Determine the [x, y] coordinate at the center of the cell enclosing the given text.  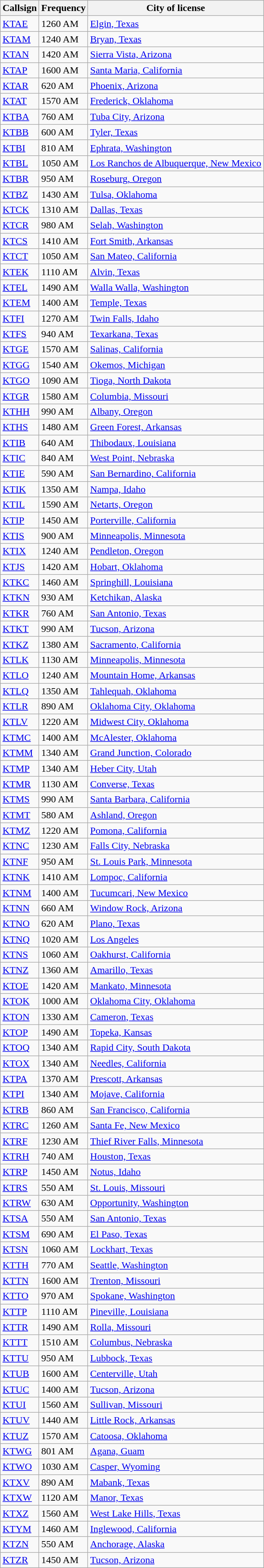
KTBR [20, 179]
KTUI [20, 1405]
KTIK [20, 489]
1120 AM [64, 1498]
Rolla, Missouri [176, 1327]
San Bernardino, California [176, 474]
Window Rock, Arizona [176, 908]
KTOQ [20, 1048]
Plano, Texas [176, 923]
KTEL [20, 287]
1430 AM [64, 194]
940 AM [64, 334]
Tahlequah, Oklahoma [176, 691]
KTXW [20, 1498]
Trenton, Missouri [176, 1281]
KTYM [20, 1529]
KTNN [20, 908]
Little Rock, Arkansas [176, 1420]
Sacramento, California [176, 644]
Los Angeles [176, 939]
KTKT [20, 629]
KTBI [20, 148]
KTLQ [20, 691]
Tioga, North Dakota [176, 380]
Thibodaux, Louisiana [176, 442]
1510 AM [64, 1343]
KTAE [20, 24]
970 AM [64, 1296]
KTUZ [20, 1435]
Sullivan, Missouri [176, 1405]
Bryan, Texas [176, 39]
840 AM [64, 458]
El Paso, Texas [176, 1234]
980 AM [64, 225]
KTNO [20, 923]
Tyler, Texas [176, 132]
KTON [20, 1017]
Manor, Texas [176, 1498]
590 AM [64, 474]
KTMP [20, 769]
Centerville, Utah [176, 1374]
KTBZ [20, 194]
KTSM [20, 1234]
Twin Falls, Idaho [176, 318]
West Point, Nebraska [176, 458]
KTJS [20, 567]
Anchorage, Alaska [176, 1544]
Opportunity, Washington [176, 1203]
Dallas, Texas [176, 210]
740 AM [64, 1156]
KTIE [20, 474]
930 AM [64, 598]
KTLV [20, 722]
Mankato, Minnesota [176, 986]
KTRS [20, 1188]
KTUC [20, 1389]
KTKR [20, 613]
Lockhart, Texas [176, 1250]
KTIL [20, 505]
Selah, Washington [176, 225]
Ashland, Oregon [176, 815]
St. Louis Park, Minnesota [176, 861]
KTTU [20, 1358]
KTMM [20, 753]
Texarkana, Texas [176, 334]
KTOK [20, 1001]
KTMR [20, 784]
Falls City, Nebraska [176, 846]
1000 AM [64, 1001]
KTBL [20, 163]
Santa Fe, New Mexico [176, 1125]
KTTH [20, 1265]
Springhill, Louisiana [176, 582]
KTCT [20, 256]
KTLK [20, 660]
KTNC [20, 846]
KTFS [20, 334]
1370 AM [64, 1079]
1540 AM [64, 365]
Mabank, Texas [176, 1482]
KTNS [20, 955]
1590 AM [64, 505]
Elgin, Texas [176, 24]
Heber City, Utah [176, 769]
KTIP [20, 520]
Oakhurst, California [176, 955]
900 AM [64, 536]
Mojave, California [176, 1094]
Callsign [20, 8]
KTEK [20, 272]
1020 AM [64, 939]
1030 AM [64, 1467]
KTIC [20, 458]
Walla Walla, Washington [176, 287]
KTNQ [20, 939]
Amarillo, Texas [176, 970]
Green Forest, Arkansas [176, 427]
KTRF [20, 1141]
Sierra Vista, Arizona [176, 55]
Phoenix, Arizona [176, 86]
Spokane, Washington [176, 1296]
KTBA [20, 117]
San Mateo, California [176, 256]
Okemos, Michigan [176, 365]
KTAR [20, 86]
770 AM [64, 1265]
KTHS [20, 427]
1090 AM [64, 380]
KTFI [20, 318]
1330 AM [64, 1017]
KTRP [20, 1172]
KTCS [20, 241]
Grand Junction, Colorado [176, 753]
Pendleton, Oregon [176, 551]
1360 AM [64, 970]
Houston, Texas [176, 1156]
KTIX [20, 551]
KTTP [20, 1312]
Lubbock, Texas [176, 1358]
810 AM [64, 148]
KTTR [20, 1327]
640 AM [64, 442]
KTLR [20, 707]
Notus, Idaho [176, 1172]
KTGR [20, 396]
KTKC [20, 582]
1380 AM [64, 644]
KTAP [20, 70]
Cameron, Texas [176, 1017]
KTWO [20, 1467]
Porterville, California [176, 520]
KTRB [20, 1110]
600 AM [64, 132]
KTCK [20, 210]
580 AM [64, 815]
Prescott, Arkansas [176, 1079]
KTWG [20, 1451]
KTMZ [20, 830]
KTCR [20, 225]
KTBB [20, 132]
Albany, Oregon [176, 411]
Thief River Falls, Minnesota [176, 1141]
Tulsa, Oklahoma [176, 194]
Ketchikan, Alaska [176, 598]
KTGE [20, 349]
Rapid City, South Dakota [176, 1048]
KTZR [20, 1560]
Midwest City, Oklahoma [176, 722]
1270 AM [64, 318]
KTOX [20, 1063]
1440 AM [64, 1420]
Topeka, Kansas [176, 1032]
West Lake Hills, Texas [176, 1513]
KTHH [20, 411]
KTXZ [20, 1513]
KTTO [20, 1296]
KTKZ [20, 644]
1580 AM [64, 396]
KTRC [20, 1125]
Seattle, Washington [176, 1265]
KTAT [20, 101]
KTSN [20, 1250]
KTUV [20, 1420]
KTPA [20, 1079]
McAlester, Oklahoma [176, 738]
KTGG [20, 365]
KTPI [20, 1094]
KTUB [20, 1374]
St. Louis, Missouri [176, 1188]
Los Ranchos de Albuquerque, New Mexico [176, 163]
Frederick, Oklahoma [176, 101]
Tucumcari, New Mexico [176, 892]
Roseburg, Oregon [176, 179]
Agana, Guam [176, 1451]
801 AM [64, 1451]
Casper, Wyoming [176, 1467]
Needles, California [176, 1063]
660 AM [64, 908]
Columbia, Missouri [176, 396]
Catoosa, Oklahoma [176, 1435]
KTEM [20, 303]
690 AM [64, 1234]
Santa Maria, California [176, 70]
Temple, Texas [176, 303]
1480 AM [64, 427]
Inglewood, California [176, 1529]
630 AM [64, 1203]
Nampa, Idaho [176, 489]
KTAM [20, 39]
San Francisco, California [176, 1110]
City of license [176, 8]
KTIB [20, 442]
KTXV [20, 1482]
KTSA [20, 1219]
Columbus, Nebraska [176, 1343]
KTMS [20, 799]
KTRW [20, 1203]
KTZN [20, 1544]
KTNF [20, 861]
Fort Smith, Arkansas [176, 241]
Salinas, California [176, 349]
Tuba City, Arizona [176, 117]
Netarts, Oregon [176, 505]
KTIS [20, 536]
KTNK [20, 877]
Hobart, Oklahoma [176, 567]
Santa Barbara, California [176, 799]
Lompoc, California [176, 877]
KTTN [20, 1281]
KTKN [20, 598]
KTAN [20, 55]
KTRH [20, 1156]
KTOP [20, 1032]
KTNM [20, 892]
KTLO [20, 675]
Pineville, Louisiana [176, 1312]
Converse, Texas [176, 784]
KTTT [20, 1343]
KTNZ [20, 970]
KTGO [20, 380]
Frequency [64, 8]
Mountain Home, Arkansas [176, 675]
Ephrata, Washington [176, 148]
860 AM [64, 1110]
Alvin, Texas [176, 272]
KTMC [20, 738]
1310 AM [64, 210]
Pomona, California [176, 830]
KTMT [20, 815]
KTOE [20, 986]
